Extract the [x, y] coordinate from the center of the cell holding the provided text.  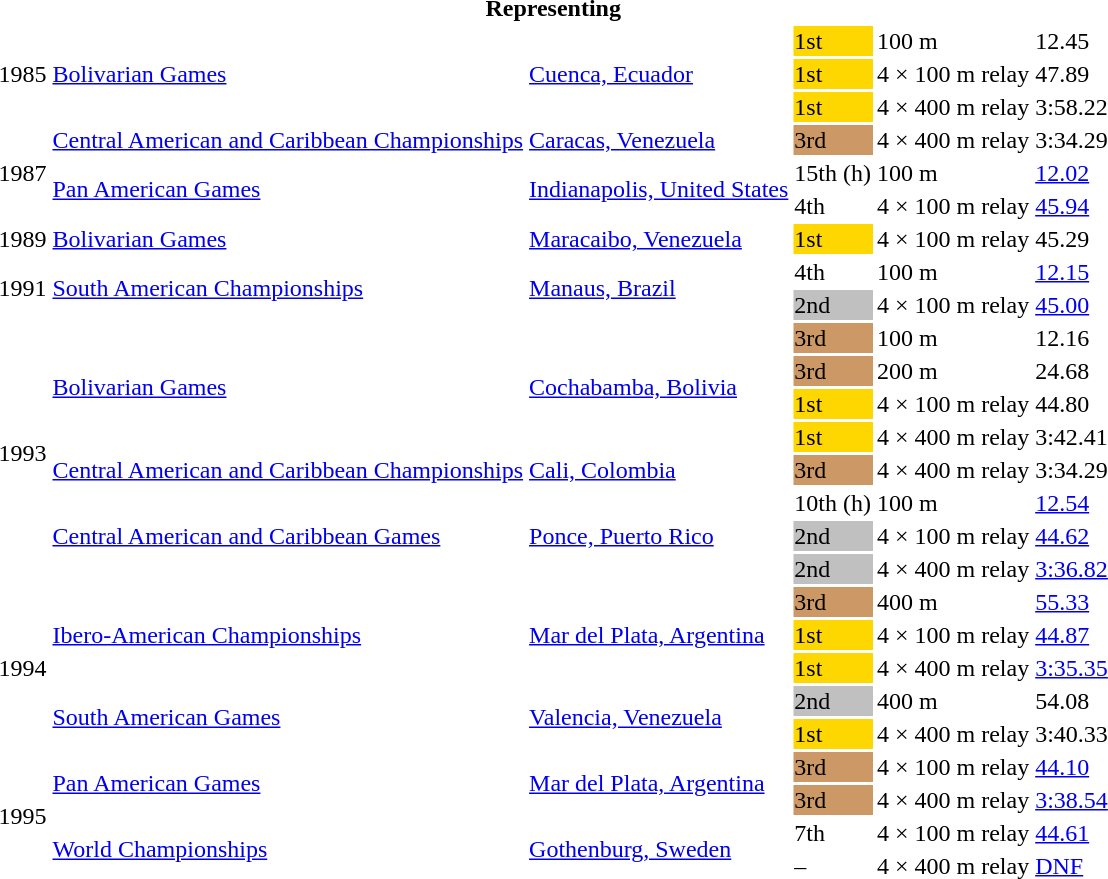
South American Games [288, 718]
200 m [954, 371]
Valencia, Venezuela [659, 718]
Indianapolis, United States [659, 190]
Manaus, Brazil [659, 288]
South American Championships [288, 288]
10th (h) [833, 503]
Central American and Caribbean Games [288, 536]
Maracaibo, Venezuela [659, 239]
15th (h) [833, 173]
Cali, Colombia [659, 470]
Caracas, Venezuela [659, 140]
Ponce, Puerto Rico [659, 536]
Cochabamba, Bolivia [659, 388]
7th [833, 833]
Ibero-American Championships [288, 635]
Cuenca, Ecuador [659, 74]
